Return [x, y] of the center of cell containing provided text 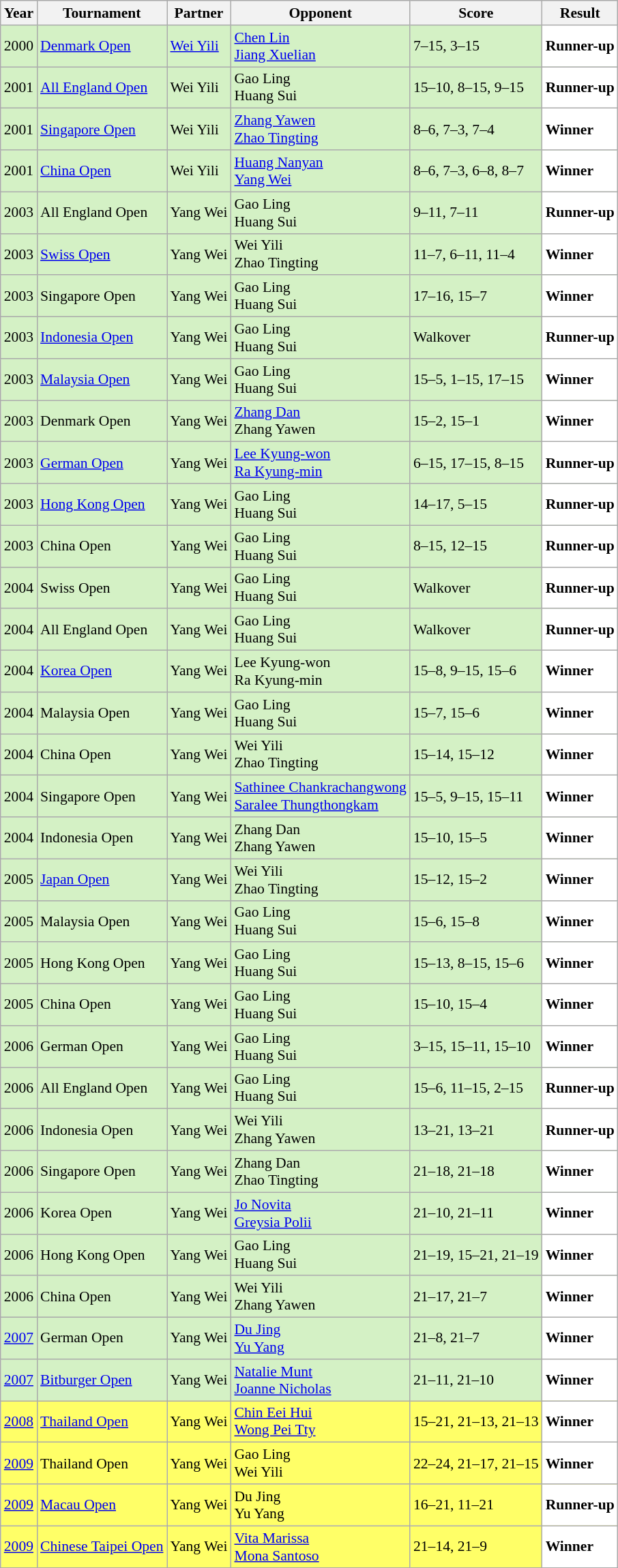
21–18, 21–18 [476, 1172]
15–12, 15–2 [476, 880]
3–15, 15–11, 15–10 [476, 1046]
21–10, 21–11 [476, 1213]
Tournament [102, 13]
15–21, 21–13, 21–13 [476, 1421]
Score [476, 13]
Vita Marissa Mona Santoso [320, 1547]
9–11, 7–11 [476, 213]
Macau Open [102, 1505]
11–7, 6–11, 11–4 [476, 254]
13–21, 13–21 [476, 1129]
15–14, 15–12 [476, 754]
15–10, 8–15, 9–15 [476, 87]
15–8, 9–15, 15–6 [476, 671]
15–10, 15–4 [476, 1005]
21–19, 15–21, 21–19 [476, 1255]
Zhang Dan Zhao Tingting [320, 1172]
15–5, 9–15, 15–11 [476, 797]
15–6, 11–15, 2–15 [476, 1089]
Year [19, 13]
Partner [198, 13]
Chin Eei Hui Wong Pei Tty [320, 1421]
21–14, 21–9 [476, 1547]
Japan Open [102, 880]
15–2, 15–1 [476, 421]
Sathinee Chankrachangwong Saralee Thungthongkam [320, 797]
16–21, 11–21 [476, 1505]
15–7, 15–6 [476, 713]
Gao Ling Wei Yili [320, 1464]
7–15, 3–15 [476, 46]
15–5, 1–15, 17–15 [476, 379]
21–11, 21–10 [476, 1380]
Chinese Taipei Open [102, 1547]
22–24, 21–17, 21–15 [476, 1464]
15–10, 15–5 [476, 838]
Opponent [320, 13]
15–6, 15–8 [476, 921]
Natalie Munt Joanne Nicholas [320, 1380]
2008 [19, 1421]
8–15, 12–15 [476, 546]
21–17, 21–7 [476, 1297]
Zhang Yawen Zhao Tingting [320, 130]
21–8, 21–7 [476, 1338]
2000 [19, 46]
Chen Lin Jiang Xuelian [320, 46]
Jo Novita Greysia Polii [320, 1213]
6–15, 17–15, 8–15 [476, 462]
8–6, 7–3, 6–8, 8–7 [476, 171]
Huang Nanyan Yang Wei [320, 171]
15–13, 8–15, 15–6 [476, 963]
14–17, 5–15 [476, 505]
Bitburger Open [102, 1380]
17–16, 15–7 [476, 296]
Result [580, 13]
8–6, 7–3, 7–4 [476, 130]
